From the cell containing the given text, extract its center point as (X, Y) coordinate. 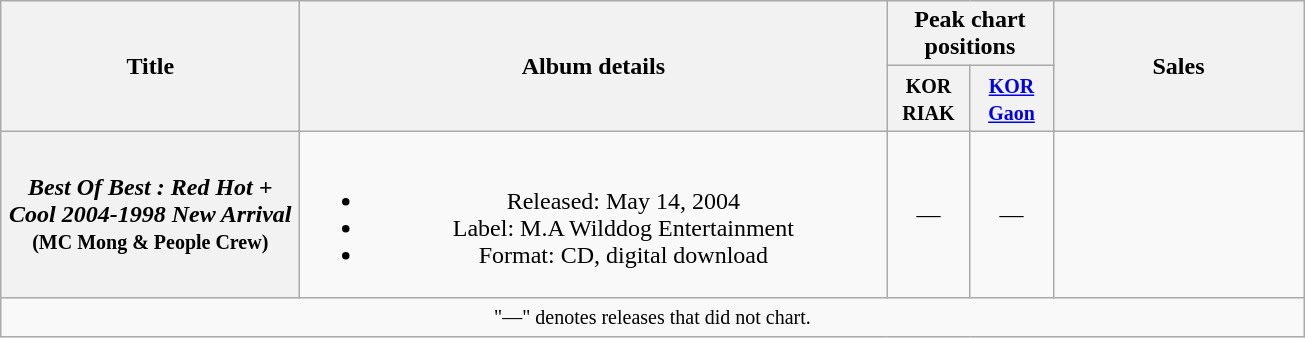
Album details (594, 66)
Best Of Best : Red Hot + Cool 2004-1998 New Arrival(MC Mong & People Crew) (150, 214)
KORRIAK (928, 98)
Sales (1178, 66)
Peak chart positions (970, 34)
KORGaon (1012, 98)
Released: May 14, 2004Label: M.A Wilddog EntertainmentFormat: CD, digital download (594, 214)
"—" denotes releases that did not chart. (652, 317)
Title (150, 66)
